Locate the cell with the specified text and output its [x, y] center coordinate. 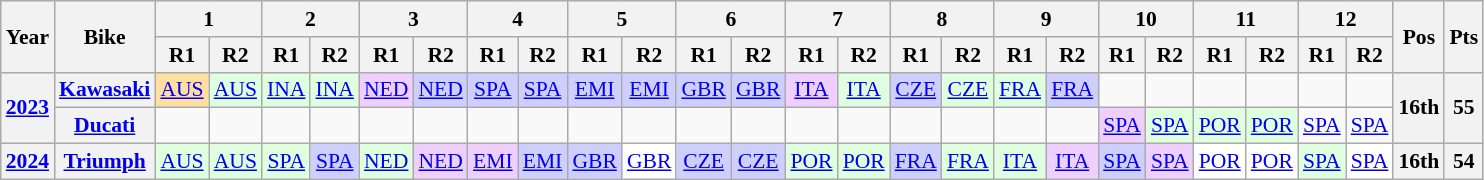
Year [28, 36]
8 [942, 19]
6 [730, 19]
1 [208, 19]
Ducati [104, 126]
54 [1464, 162]
7 [837, 19]
5 [622, 19]
4 [518, 19]
Pts [1464, 36]
2 [310, 19]
11 [1246, 19]
10 [1146, 19]
12 [1346, 19]
9 [1046, 19]
Kawasaki [104, 90]
Triumph [104, 162]
3 [414, 19]
Bike [104, 36]
Pos [1418, 36]
2023 [28, 108]
55 [1464, 108]
2024 [28, 162]
